Capture the cell that displays the provided text and extract its [x, y] central coordinate. 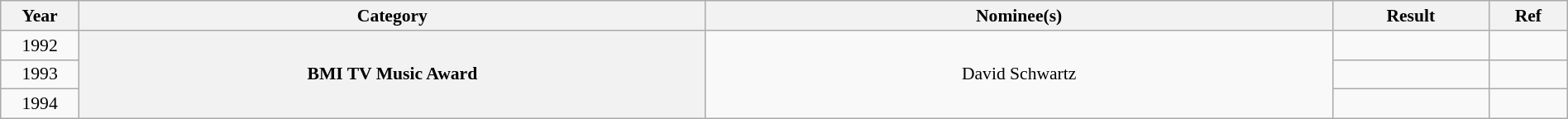
1992 [40, 45]
BMI TV Music Award [392, 74]
1994 [40, 104]
1993 [40, 74]
Result [1411, 16]
Year [40, 16]
David Schwartz [1019, 74]
Ref [1528, 16]
Category [392, 16]
Nominee(s) [1019, 16]
